Determine the [X, Y] coordinate at the center of the cell enclosing the given text.  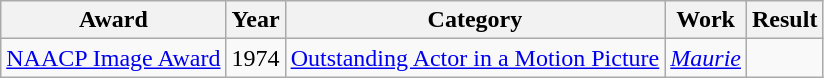
Maurie [706, 58]
1974 [256, 58]
Category [475, 20]
Award [114, 20]
NAACP Image Award [114, 58]
Year [256, 20]
Outstanding Actor in a Motion Picture [475, 58]
Work [706, 20]
Result [785, 20]
